Scan for the cell matching the given text and deliver its [X, Y] coordinate at center. 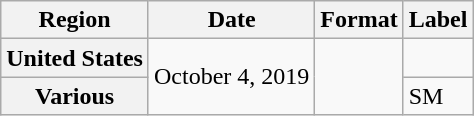
Date [231, 20]
SM [438, 96]
Region [75, 20]
October 4, 2019 [231, 77]
Format [359, 20]
Label [438, 20]
United States [75, 58]
Various [75, 96]
